Output the (X, Y) coordinate of the center of the cell containing the given text.  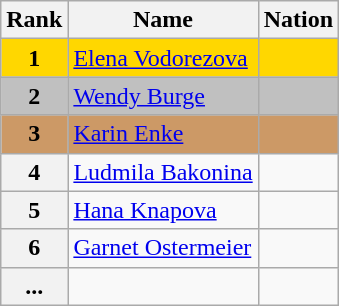
Hana Knapova (163, 210)
6 (34, 248)
1 (34, 58)
4 (34, 172)
... (34, 286)
Karin Enke (163, 134)
Rank (34, 20)
3 (34, 134)
5 (34, 210)
Nation (298, 20)
Garnet Ostermeier (163, 248)
Wendy Burge (163, 96)
Name (163, 20)
2 (34, 96)
Ludmila Bakonina (163, 172)
Elena Vodorezova (163, 58)
